Return the (X, Y) coordinate for the center point of the cell that contains the specified text.  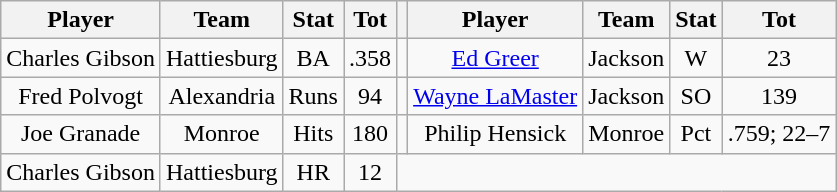
139 (779, 96)
Runs (313, 96)
Ed Greer (496, 58)
BA (313, 58)
Pct (696, 134)
SO (696, 96)
Philip Hensick (496, 134)
Fred Polvogt (81, 96)
.358 (370, 58)
180 (370, 134)
Alexandria (222, 96)
Wayne LaMaster (496, 96)
Joe Granade (81, 134)
W (696, 58)
94 (370, 96)
HR (313, 172)
12 (370, 172)
23 (779, 58)
.759; 22–7 (779, 134)
Hits (313, 134)
